Pinpoint the cell where the given text exists, returning its [X, Y] midpoint coordinate. 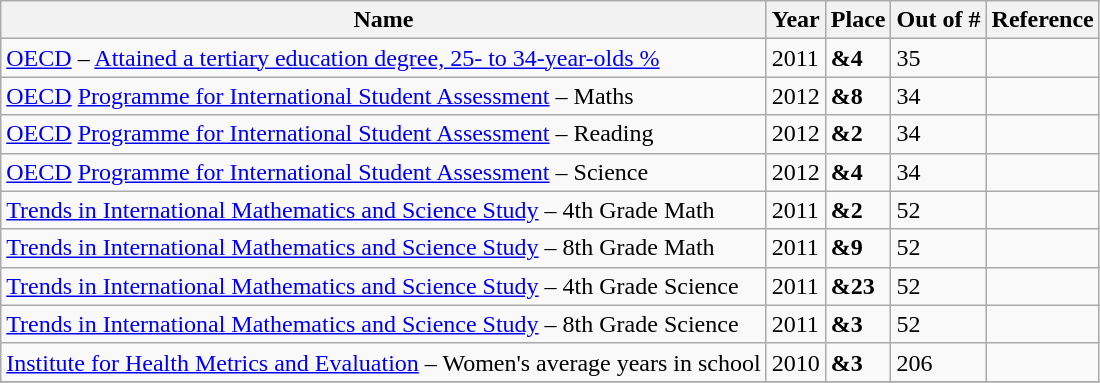
Trends in International Mathematics and Science Study – 4th Grade Science [384, 286]
Out of # [938, 20]
Trends in International Mathematics and Science Study – 8th Grade Science [384, 324]
OECD Programme for International Student Assessment – Science [384, 172]
Institute for Health Metrics and Evaluation – Women's average years in school [384, 362]
35 [938, 58]
Place [858, 20]
OECD Programme for International Student Assessment – Reading [384, 134]
&9 [858, 248]
2010 [796, 362]
Name [384, 20]
206 [938, 362]
Reference [1042, 20]
&8 [858, 96]
Trends in International Mathematics and Science Study – 8th Grade Math [384, 248]
&23 [858, 286]
Year [796, 20]
OECD Programme for International Student Assessment – Maths [384, 96]
Trends in International Mathematics and Science Study – 4th Grade Math [384, 210]
OECD – Attained a tertiary education degree, 25- to 34-year-olds % [384, 58]
